Provide the [X, Y] coordinate of the cell's center where the given text is located.  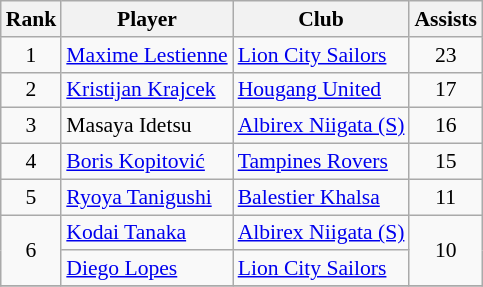
16 [446, 126]
Diego Lopes [146, 269]
Kristijan Krajcek [146, 90]
Masaya Idetsu [146, 126]
Ryoya Tanigushi [146, 197]
6 [32, 250]
17 [446, 90]
1 [32, 55]
11 [446, 197]
Balestier Khalsa [322, 197]
23 [446, 55]
Player [146, 19]
Tampines Rovers [322, 162]
4 [32, 162]
Maxime Lestienne [146, 55]
Boris Kopitović [146, 162]
2 [32, 90]
Assists [446, 19]
15 [446, 162]
Rank [32, 19]
10 [446, 250]
5 [32, 197]
Club [322, 19]
Kodai Tanaka [146, 233]
Hougang United [322, 90]
3 [32, 126]
